Scan for the cell matching the given text and deliver its (X, Y) coordinate at center. 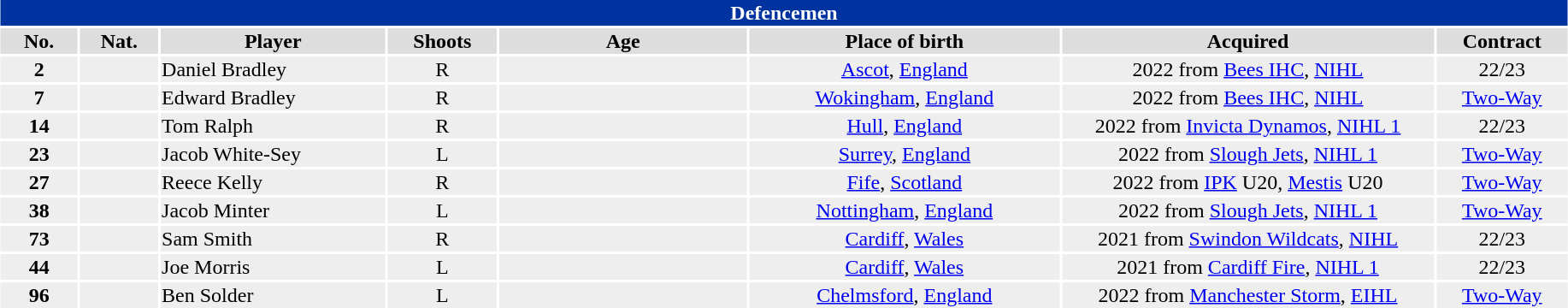
No. (39, 41)
Surrey, England (905, 154)
Daniel Bradley (274, 69)
2022 from IPK U20, Mestis U20 (1248, 182)
Player (274, 41)
23 (39, 154)
Sam Smith (274, 239)
Nat. (120, 41)
Reece Kelly (274, 182)
Shoots (443, 41)
2021 from Swindon Wildcats, NIHL (1248, 239)
38 (39, 210)
27 (39, 182)
Tom Ralph (274, 126)
Wokingham, England (905, 98)
2022 from Invicta Dynamos, NIHL 1 (1248, 126)
Ben Solder (274, 295)
Acquired (1248, 41)
Hull, England (905, 126)
2021 from Cardiff Fire, NIHL 1 (1248, 267)
96 (39, 295)
Jacob Minter (274, 210)
2022 from Manchester Storm, EIHL (1248, 295)
Jacob White-Sey (274, 154)
Chelmsford, England (905, 295)
44 (39, 267)
7 (39, 98)
Age (623, 41)
Nottingham, England (905, 210)
14 (39, 126)
73 (39, 239)
Ascot, England (905, 69)
Fife, Scotland (905, 182)
Defencemen (783, 13)
Joe Morris (274, 267)
Contract (1502, 41)
Edward Bradley (274, 98)
2 (39, 69)
Place of birth (905, 41)
